Return the [x, y] coordinate for the center point of the cell that contains the specified text.  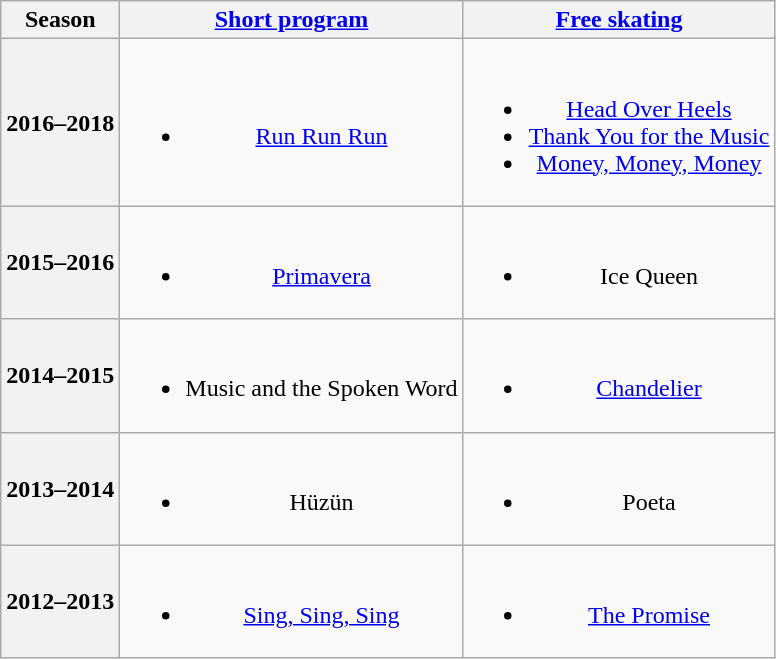
Sing, Sing, Sing [292, 602]
2013–2014 [60, 488]
2015–2016 [60, 262]
Run Run Run [292, 122]
2014–2015 [60, 376]
Short program [292, 20]
Poeta [619, 488]
Chandelier [619, 376]
Free skating [619, 20]
2016–2018 [60, 122]
Season [60, 20]
Ice Queen [619, 262]
Primavera [292, 262]
The Promise [619, 602]
Music and the Spoken Word [292, 376]
Hüzün [292, 488]
2012–2013 [60, 602]
Head Over HeelsThank You for the MusicMoney, Money, Money [619, 122]
